Scan for the cell matching the given text and deliver its (X, Y) coordinate at center. 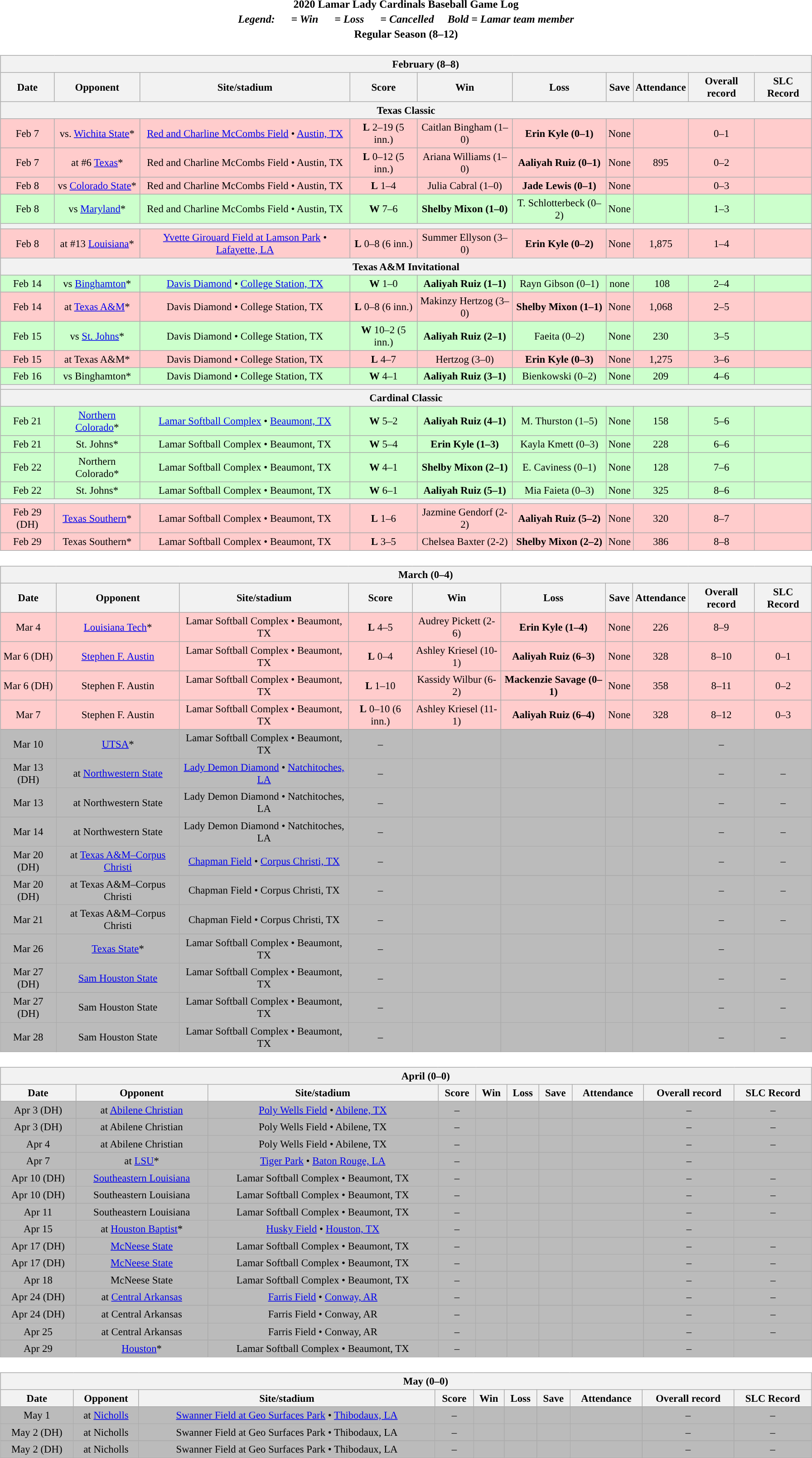
Texas A&M Invitational (406, 267)
Faeita (0–2) (559, 335)
226 (661, 627)
Feb 16 (28, 376)
Bienkowski (0–2) (559, 376)
UTSA* (118, 744)
Julia Cabral (1–0) (465, 186)
Mar 14 (28, 831)
358 (661, 685)
Texas State* (118, 949)
1,275 (661, 359)
W 5–4 (383, 444)
1,875 (661, 243)
April (0–0) (406, 1076)
Erin Kyle (0–3) (559, 359)
L 1–4 (383, 186)
M. Thurston (1–5) (559, 421)
Tiger Park • Baton Rouge, LA (323, 1161)
2–4 (721, 283)
February (8–8) (406, 64)
Mar 10 (28, 744)
Apr 11 (38, 1212)
Houston* (141, 1348)
228 (661, 444)
Aaliyah Ruiz (3–1) (465, 376)
vs. Wichita State* (97, 133)
L 0–10 (6 inn.) (381, 714)
Aaliyah Ruiz (2–1) (465, 335)
May (0–0) (406, 1381)
vs St. Johns* (97, 335)
Chelsea Baxter (2-2) (465, 542)
at LSU* (141, 1161)
158 (661, 421)
Aaliyah Ruiz (6–3) (554, 656)
Apr 7 (38, 1161)
Aaliyah Ruiz (5–2) (559, 519)
8–12 (721, 714)
Hertzog (3–0) (465, 359)
1,068 (661, 306)
1–4 (721, 243)
Apr 4 (38, 1144)
Kayla Kmett (0–3) (559, 444)
Kassidy Wilbur (6-2) (457, 685)
8–7 (721, 519)
Texas Classic (406, 110)
4–6 (721, 376)
Yvette Girouard Field at Lamson Park • Lafayette, LA (245, 243)
Jazmine Gendorf (2-2) (465, 519)
W 10–2 (5 inn.) (383, 335)
7–6 (721, 468)
Summer Ellyson (3–0) (465, 243)
1–3 (721, 209)
Aaliyah Ruiz (4–1) (465, 421)
W 5–2 (383, 421)
L 0–4 (381, 656)
Mar 28 (28, 1036)
March (0–4) (406, 574)
W 6–1 (383, 491)
May 1 (37, 1415)
Apr 18 (38, 1280)
8–6 (721, 491)
Erin Kyle (1–4) (554, 627)
3–6 (721, 359)
Aaliyah Ruiz (6–4) (554, 714)
none (619, 283)
Cardinal Classic (406, 398)
Mar 13 (28, 802)
Ashley Kriesel (10-1) (457, 656)
895 (661, 163)
Mackenzie Savage (0–1) (554, 685)
L 4–5 (381, 627)
Rayn Gibson (0–1) (559, 283)
8–8 (721, 542)
Louisiana Tech* (118, 627)
209 (661, 376)
L 1–10 (381, 685)
8–9 (721, 627)
L 1–6 (383, 519)
L 3–5 (383, 542)
Ashley Kriesel (11-1) (457, 714)
Feb 29 (28, 542)
T. Schlotterbeck (0–2) (559, 209)
128 (661, 468)
W 1–0 (383, 283)
L 4–7 (383, 359)
W 7–6 (383, 209)
Mar 21 (28, 919)
Mar 26 (28, 949)
Aaliyah Ruiz (5–1) (465, 491)
230 (661, 335)
Mar 4 (28, 627)
8–10 (721, 656)
Shelby Mixon (1–0) (465, 209)
Apr 29 (38, 1348)
Aaliyah Ruiz (1–1) (465, 283)
386 (661, 542)
2–5 (721, 306)
Erin Kyle (0–2) (559, 243)
Mar 13 (DH) (28, 773)
Aaliyah Ruiz (0–1) (559, 163)
vs Maryland* (97, 209)
Mar 7 (28, 714)
E. Caviness (0–1) (559, 468)
vs Colorado State* (97, 186)
8–11 (721, 685)
Apr 15 (38, 1229)
L 0–12 (5 inn.) (383, 163)
Erin Kyle (1–3) (465, 444)
3–5 (721, 335)
at Houston Baptist* (141, 1229)
Mia Faieta (0–3) (559, 491)
6–6 (721, 444)
Audrey Pickett (2-6) (457, 627)
Feb 29 (DH) (28, 519)
320 (661, 519)
Shelby Mixon (2–1) (465, 468)
Shelby Mixon (1–1) (559, 306)
Jade Lewis (0–1) (559, 186)
108 (661, 283)
Shelby Mixon (2–2) (559, 542)
Ariana Williams (1–0) (465, 163)
Erin Kyle (0–1) (559, 133)
at #6 Texas* (97, 163)
Apr 25 (38, 1332)
325 (661, 491)
Makinzy Hertzog (3–0) (465, 306)
at #13 Louisiana* (97, 243)
Husky Field • Houston, TX (323, 1229)
L 2–19 (5 inn.) (383, 133)
Caitlan Bingham (1–0) (465, 133)
5–6 (721, 421)
